Extract the (X, Y) coordinate from the center of the cell holding the provided text.  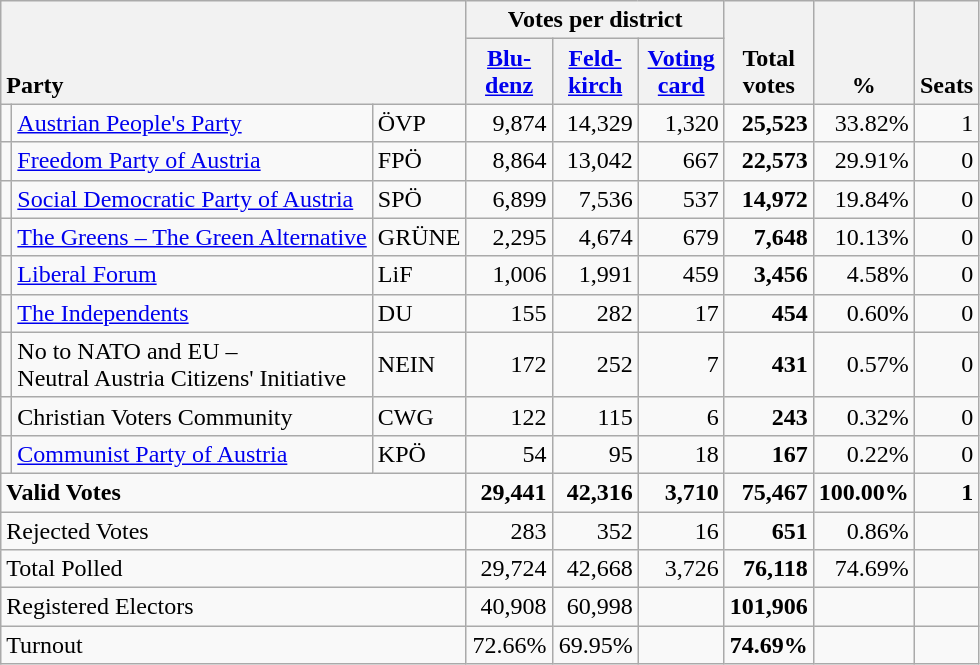
29,441 (509, 492)
Turnout (234, 645)
9,874 (509, 123)
667 (681, 161)
1,991 (595, 275)
167 (768, 454)
Registered Electors (234, 607)
60,998 (595, 607)
FPÖ (419, 161)
0.86% (864, 531)
7,648 (768, 237)
ÖVP (419, 123)
3,726 (681, 569)
No to NATO and EU –Neutral Austria Citizens' Initiative (192, 364)
100.00% (864, 492)
431 (768, 364)
Rejected Votes (234, 531)
Totalvotes (768, 52)
115 (595, 416)
352 (595, 531)
Seats (946, 52)
0.22% (864, 454)
Votingcard (681, 72)
7,536 (595, 199)
Blu-denz (509, 72)
LiF (419, 275)
25,523 (768, 123)
8,864 (509, 161)
243 (768, 416)
40,908 (509, 607)
679 (681, 237)
42,316 (595, 492)
16 (681, 531)
Votes per district (595, 20)
283 (509, 531)
1,006 (509, 275)
122 (509, 416)
76,118 (768, 569)
7 (681, 364)
DU (419, 313)
0.60% (864, 313)
Social Democratic Party of Austria (192, 199)
Christian Voters Community (192, 416)
GRÜNE (419, 237)
54 (509, 454)
Party (234, 52)
14,972 (768, 199)
3,710 (681, 492)
537 (681, 199)
% (864, 52)
Communist Party of Austria (192, 454)
95 (595, 454)
KPÖ (419, 454)
2,295 (509, 237)
Freedom Party of Austria (192, 161)
Total Polled (234, 569)
Austrian People's Party (192, 123)
The Independents (192, 313)
252 (595, 364)
19.84% (864, 199)
101,906 (768, 607)
4.58% (864, 275)
14,329 (595, 123)
155 (509, 313)
0.57% (864, 364)
72.66% (509, 645)
33.82% (864, 123)
Valid Votes (234, 492)
The Greens – The Green Alternative (192, 237)
651 (768, 531)
29.91% (864, 161)
17 (681, 313)
459 (681, 275)
6,899 (509, 199)
69.95% (595, 645)
3,456 (768, 275)
282 (595, 313)
454 (768, 313)
22,573 (768, 161)
NEIN (419, 364)
10.13% (864, 237)
Feld-kirch (595, 72)
0.32% (864, 416)
172 (509, 364)
CWG (419, 416)
29,724 (509, 569)
4,674 (595, 237)
6 (681, 416)
Liberal Forum (192, 275)
75,467 (768, 492)
42,668 (595, 569)
1,320 (681, 123)
18 (681, 454)
13,042 (595, 161)
SPÖ (419, 199)
